Capture the cell that displays the provided text and extract its (X, Y) central coordinate. 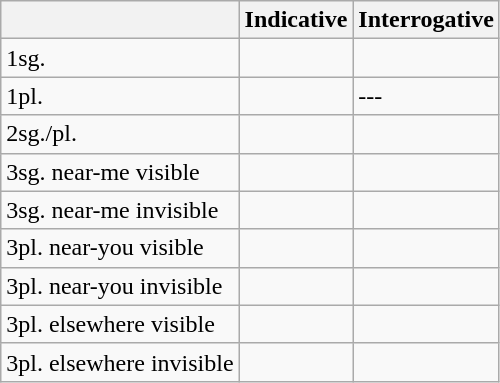
1sg. (120, 58)
1pl. (120, 96)
3pl. elsewhere visible (120, 324)
--- (426, 96)
Interrogative (426, 20)
3pl. elsewhere invisible (120, 362)
3pl. near-you invisible (120, 286)
2sg./pl. (120, 134)
3pl. near-you visible (120, 248)
3sg. near-me invisible (120, 210)
3sg. near-me visible (120, 172)
Indicative (296, 20)
